For the text-containing cell, return its midpoint in (x, y) coordinate format. 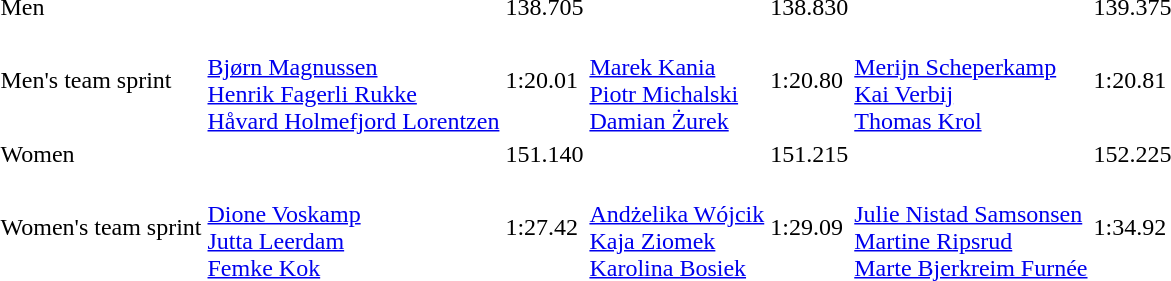
151.140 (544, 154)
Marek KaniaPiotr MichalskiDamian Żurek (677, 80)
1:20.80 (810, 80)
Merijn ScheperkampKai VerbijThomas Krol (971, 80)
151.215 (810, 154)
1:20.01 (544, 80)
Bjørn MagnussenHenrik Fagerli RukkeHåvard Holmefjord Lorentzen (354, 80)
